Scan for the cell matching the given text and deliver its [X, Y] coordinate at center. 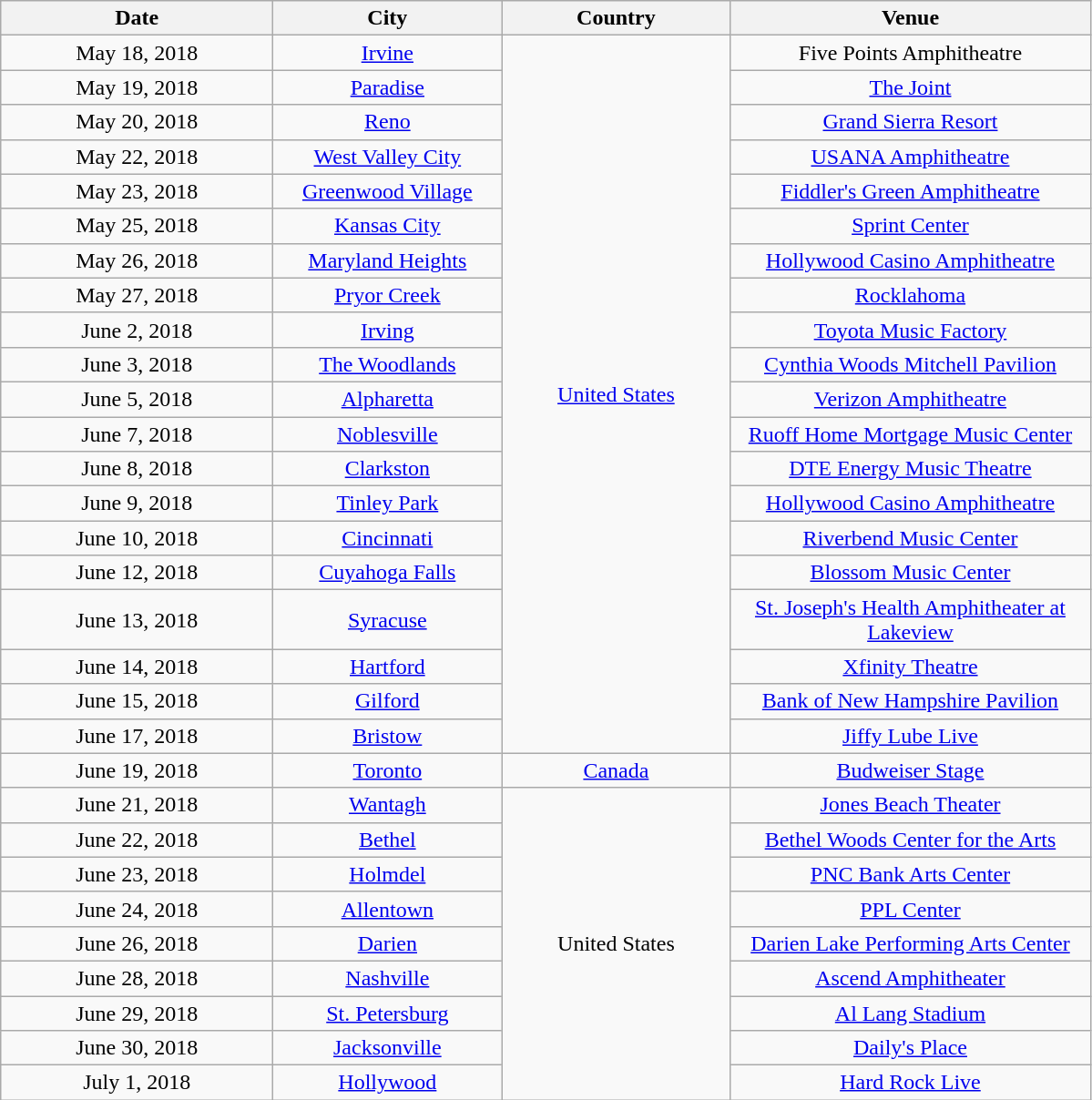
DTE Energy Music Theatre [911, 469]
June 15, 2018 [137, 701]
Kansas City [388, 226]
May 19, 2018 [137, 87]
June 30, 2018 [137, 1048]
St. Joseph's Health Amphitheater at Lakeview [911, 619]
June 28, 2018 [137, 978]
June 12, 2018 [137, 573]
Bristow [388, 736]
Pryor Creek [388, 295]
Date [137, 18]
Alpharetta [388, 399]
City [388, 18]
Clarkston [388, 469]
Hard Rock Live [911, 1083]
Wantagh [388, 805]
PPL Center [911, 909]
June 21, 2018 [137, 805]
Syracuse [388, 619]
June 3, 2018 [137, 364]
Nashville [388, 978]
Ascend Amphitheater [911, 978]
Budweiser Stage [911, 770]
Five Points Amphitheatre [911, 53]
May 20, 2018 [137, 122]
St. Petersburg [388, 1013]
USANA Amphitheatre [911, 157]
June 26, 2018 [137, 943]
The Woodlands [388, 364]
June 8, 2018 [137, 469]
The Joint [911, 87]
June 5, 2018 [137, 399]
June 9, 2018 [137, 504]
Bank of New Hampshire Pavilion [911, 701]
June 13, 2018 [137, 619]
Fiddler's Green Amphitheatre [911, 191]
June 10, 2018 [137, 538]
July 1, 2018 [137, 1083]
June 7, 2018 [137, 434]
Tinley Park [388, 504]
Hollywood [388, 1083]
Noblesville [388, 434]
Blossom Music Center [911, 573]
Allentown [388, 909]
Reno [388, 122]
Bethel Woods Center for the Arts [911, 840]
Maryland Heights [388, 260]
Toronto [388, 770]
Daily's Place [911, 1048]
Xfinity Theatre [911, 667]
May 18, 2018 [137, 53]
Hartford [388, 667]
June 24, 2018 [137, 909]
Jiffy Lube Live [911, 736]
Irving [388, 330]
May 22, 2018 [137, 157]
Country [616, 18]
June 29, 2018 [137, 1013]
Darien Lake Performing Arts Center [911, 943]
Ruoff Home Mortgage Music Center [911, 434]
Darien [388, 943]
June 17, 2018 [137, 736]
Al Lang Stadium [911, 1013]
Canada [616, 770]
Cynthia Woods Mitchell Pavilion [911, 364]
Jacksonville [388, 1048]
June 23, 2018 [137, 874]
June 22, 2018 [137, 840]
June 19, 2018 [137, 770]
Bethel [388, 840]
Sprint Center [911, 226]
May 26, 2018 [137, 260]
Paradise [388, 87]
Cuyahoga Falls [388, 573]
PNC Bank Arts Center [911, 874]
May 27, 2018 [137, 295]
May 23, 2018 [137, 191]
Riverbend Music Center [911, 538]
Toyota Music Factory [911, 330]
May 25, 2018 [137, 226]
Venue [911, 18]
Cincinnati [388, 538]
June 2, 2018 [137, 330]
June 14, 2018 [137, 667]
Gilford [388, 701]
Grand Sierra Resort [911, 122]
Verizon Amphitheatre [911, 399]
Irvine [388, 53]
Greenwood Village [388, 191]
Holmdel [388, 874]
West Valley City [388, 157]
Rocklahoma [911, 295]
Jones Beach Theater [911, 805]
